From the cell containing the given text, extract its center point as [x, y] coordinate. 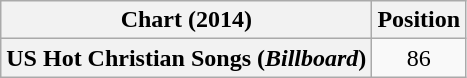
Chart (2014) [186, 20]
Position [419, 20]
US Hot Christian Songs (Billboard) [186, 58]
86 [419, 58]
